For the text-containing cell, return its midpoint in (x, y) coordinate format. 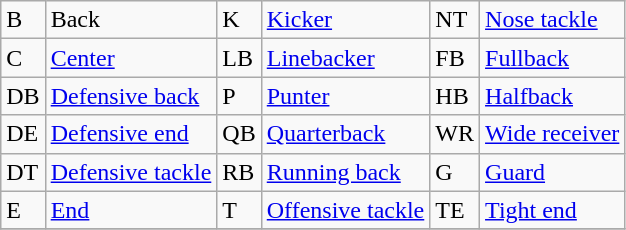
Fullback (552, 58)
NT (455, 20)
Tight end (552, 210)
Defensive end (131, 134)
QB (239, 134)
Guard (552, 172)
End (131, 210)
Linebacker (346, 58)
T (239, 210)
Defensive tackle (131, 172)
DE (23, 134)
TE (455, 210)
G (455, 172)
HB (455, 96)
K (239, 20)
Quarterback (346, 134)
Offensive tackle (346, 210)
FB (455, 58)
DT (23, 172)
LB (239, 58)
P (239, 96)
RB (239, 172)
Wide receiver (552, 134)
Defensive back (131, 96)
C (23, 58)
Nose tackle (552, 20)
DB (23, 96)
Punter (346, 96)
E (23, 210)
B (23, 20)
WR (455, 134)
Center (131, 58)
Running back (346, 172)
Back (131, 20)
Kicker (346, 20)
Halfback (552, 96)
